Provide the (X, Y) coordinate of the cell's center where the given text is located.  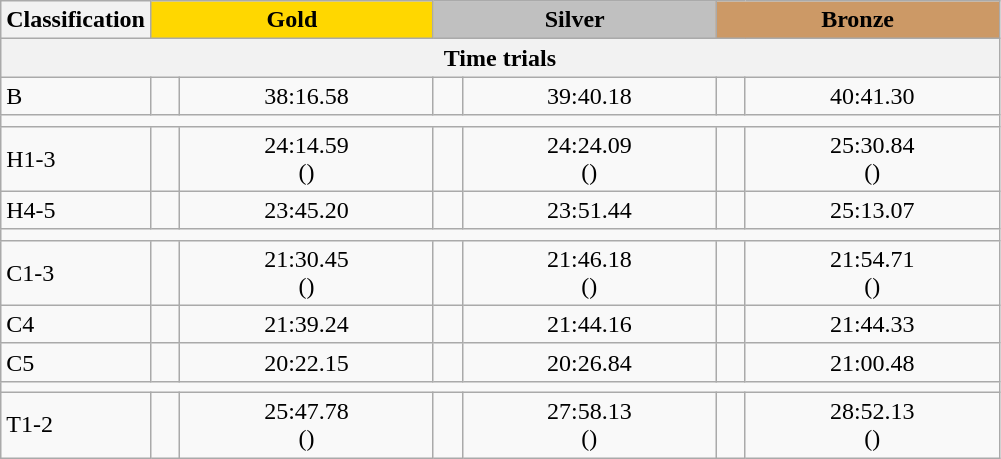
Classification (76, 20)
25:30.84() (872, 158)
20:26.84 (590, 362)
21:30.45() (307, 272)
23:51.44 (590, 210)
39:40.18 (590, 96)
21:00.48 (872, 362)
38:16.58 (307, 96)
Silver (574, 20)
T1-2 (76, 424)
40:41.30 (872, 96)
Bronze (858, 20)
23:45.20 (307, 210)
20:22.15 (307, 362)
Gold (292, 20)
C1-3 (76, 272)
21:44.16 (590, 324)
27:58.13() (590, 424)
25:13.07 (872, 210)
Time trials (500, 58)
21:44.33 (872, 324)
C4 (76, 324)
B (76, 96)
C5 (76, 362)
21:39.24 (307, 324)
25:47.78() (307, 424)
21:54.71() (872, 272)
24:24.09() (590, 158)
21:46.18() (590, 272)
24:14.59() (307, 158)
H4-5 (76, 210)
H1-3 (76, 158)
28:52.13() (872, 424)
